From the cell containing the given text, extract its center point as [X, Y] coordinate. 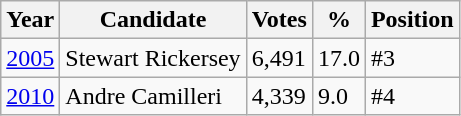
#3 [412, 58]
17.0 [338, 58]
Stewart Rickersey [153, 58]
Andre Camilleri [153, 96]
Position [412, 20]
4,339 [279, 96]
#4 [412, 96]
Candidate [153, 20]
2010 [30, 96]
% [338, 20]
Votes [279, 20]
9.0 [338, 96]
6,491 [279, 58]
Year [30, 20]
2005 [30, 58]
